Capture the cell that displays the provided text and extract its (x, y) central coordinate. 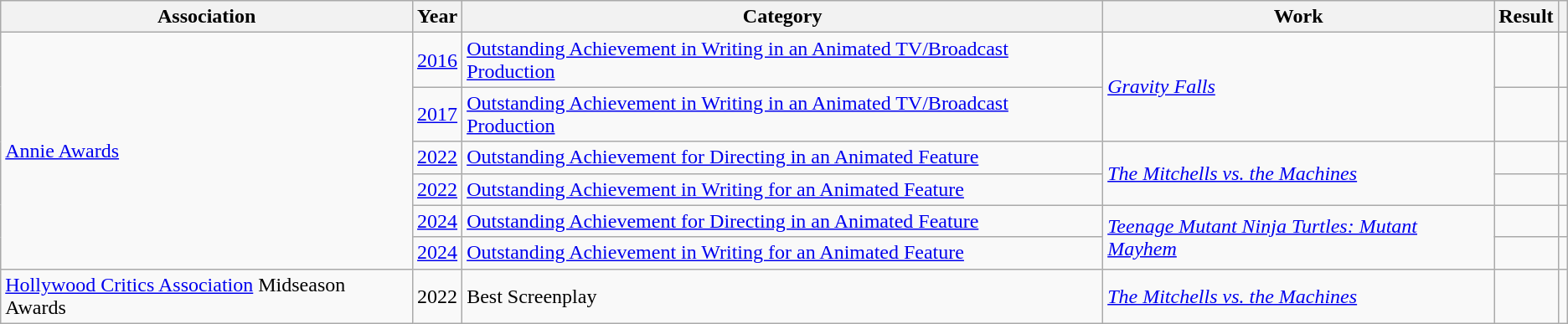
Year (437, 17)
2017 (437, 114)
2016 (437, 60)
Annie Awards (207, 151)
Best Screenplay (782, 296)
Category (782, 17)
Association (207, 17)
Result (1526, 17)
Gravity Falls (1298, 87)
Teenage Mutant Ninja Turtles: Mutant Mayhem (1298, 237)
Hollywood Critics Association Midseason Awards (207, 296)
Work (1298, 17)
